Extract the [X, Y] coordinate from the center of the cell holding the provided text.  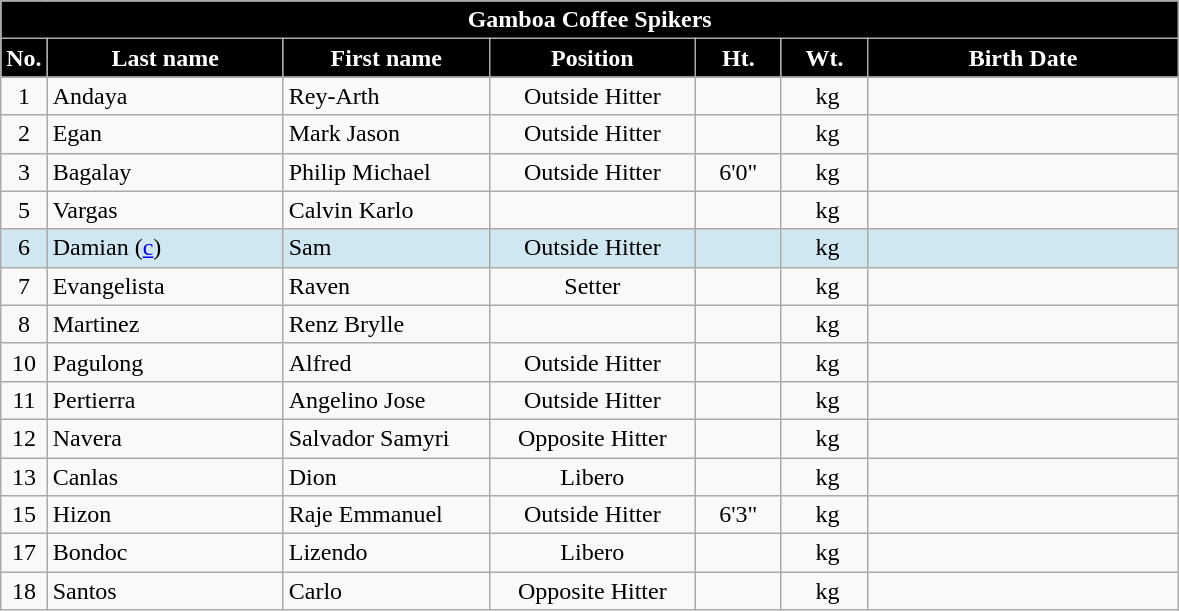
8 [24, 324]
17 [24, 553]
1 [24, 96]
6 [24, 248]
Canlas [165, 477]
Rey-Arth [386, 96]
Evangelista [165, 286]
Damian (c) [165, 248]
2 [24, 134]
6'0" [738, 172]
Philip Michael [386, 172]
Wt. [824, 58]
Martinez [165, 324]
Angelino Jose [386, 400]
Birth Date [1022, 58]
Egan [165, 134]
Gamboa Coffee Spikers [590, 20]
Position [592, 58]
Raje Emmanuel [386, 515]
Pagulong [165, 362]
3 [24, 172]
Sam [386, 248]
No. [24, 58]
Hizon [165, 515]
Lizendo [386, 553]
11 [24, 400]
Bagalay [165, 172]
Ht. [738, 58]
Dion [386, 477]
Raven [386, 286]
Andaya [165, 96]
Setter [592, 286]
Vargas [165, 210]
6'3" [738, 515]
Santos [165, 591]
5 [24, 210]
Pertierra [165, 400]
Mark Jason [386, 134]
13 [24, 477]
Last name [165, 58]
7 [24, 286]
Renz Brylle [386, 324]
Navera [165, 438]
10 [24, 362]
Bondoc [165, 553]
Carlo [386, 591]
First name [386, 58]
Alfred [386, 362]
18 [24, 591]
Calvin Karlo [386, 210]
Salvador Samyri [386, 438]
12 [24, 438]
15 [24, 515]
